From the cell containing the given text, extract its center point as (x, y) coordinate. 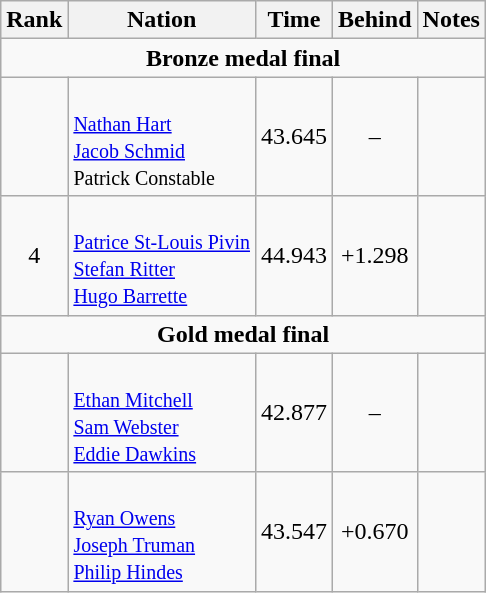
Behind (375, 20)
43.645 (294, 136)
Notes (451, 20)
Ethan MitchellSam WebsterEddie Dawkins (162, 412)
+1.298 (375, 256)
Ryan OwensJoseph TrumanPhilip Hindes (162, 532)
42.877 (294, 412)
+0.670 (375, 532)
43.547 (294, 532)
4 (34, 256)
Gold medal final (244, 334)
Rank (34, 20)
Nathan HartJacob SchmidPatrick Constable (162, 136)
Nation (162, 20)
Time (294, 20)
Patrice St-Louis PivinStefan RitterHugo Barrette (162, 256)
44.943 (294, 256)
Bronze medal final (244, 58)
